For the text-containing cell, return its midpoint in (x, y) coordinate format. 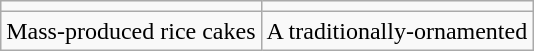
A traditionally-ornamented (397, 31)
Mass-produced rice cakes (131, 31)
